For the text-containing cell, return its midpoint in (x, y) coordinate format. 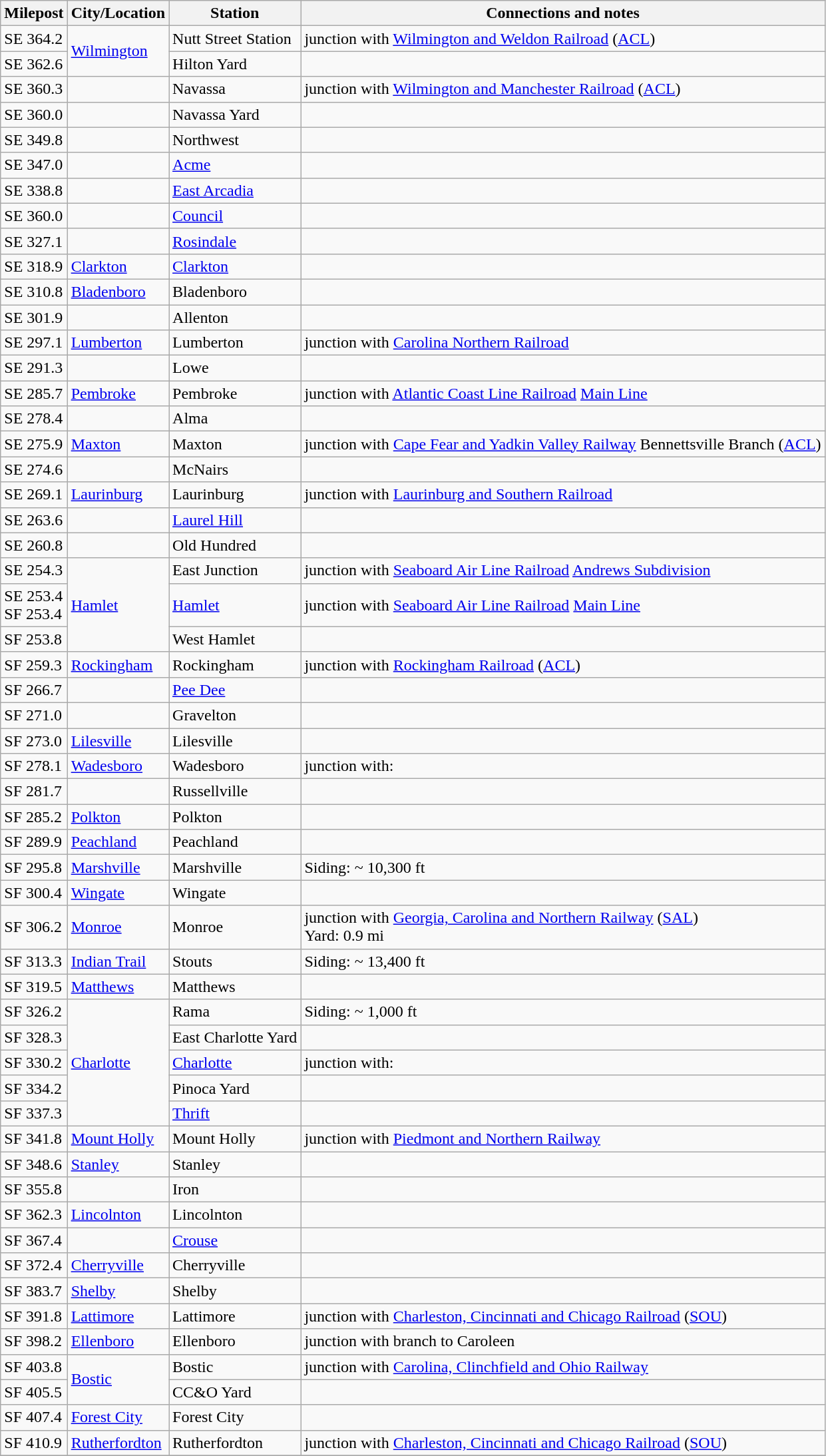
Acme (235, 165)
Thrift (235, 1113)
SF 306.2 (34, 927)
Crouse (235, 1240)
SF 285.2 (34, 817)
SE 254.3 (34, 571)
SF 328.3 (34, 1037)
Iron (235, 1190)
SF 337.3 (34, 1113)
SF 410.9 (34, 1443)
SF 330.2 (34, 1063)
CC&O Yard (235, 1392)
Pee Dee (235, 690)
Connections and notes (563, 13)
SF 273.0 (34, 741)
Stouts (235, 961)
SF 281.7 (34, 792)
Navassa Yard (235, 115)
SE 274.6 (34, 469)
SF 253.8 (34, 639)
Northwest (235, 140)
West Hamlet (235, 639)
SE 297.1 (34, 343)
SF 367.4 (34, 1240)
Allenton (235, 318)
SE 253.4SF 253.4 (34, 605)
junction with Wilmington and Manchester Railroad (ACL) (563, 89)
Siding: ~ 1,000 ft (563, 1012)
SF 289.9 (34, 842)
junction with Atlantic Coast Line Railroad Main Line (563, 393)
SE 364.2 (34, 39)
SE 285.7 (34, 393)
Pinoca Yard (235, 1088)
junction with Cape Fear and Yadkin Valley Railway Bennettsville Branch (ACL) (563, 444)
SF 319.5 (34, 987)
SE 362.6 (34, 64)
SF 266.7 (34, 690)
Old Hundred (235, 545)
SF 348.6 (34, 1164)
SF 391.8 (34, 1316)
Alma (235, 419)
SE 301.9 (34, 318)
junction with Seaboard Air Line Railroad Andrews Subdivision (563, 571)
SE 278.4 (34, 419)
SF 398.2 (34, 1341)
SE 318.9 (34, 266)
Laurel Hill (235, 520)
SF 295.8 (34, 867)
SE 275.9 (34, 444)
Russellville (235, 792)
SF 334.2 (34, 1088)
junction with Rockingham Railroad (ACL) (563, 664)
SE 349.8 (34, 140)
Milepost (34, 13)
McNairs (235, 469)
SF 341.8 (34, 1138)
junction with Piedmont and Northern Railway (563, 1138)
SE 263.6 (34, 520)
East Junction (235, 571)
East Arcadia (235, 190)
East Charlotte Yard (235, 1037)
SF 383.7 (34, 1291)
Council (235, 216)
SF 326.2 (34, 1012)
Siding: ~ 13,400 ft (563, 961)
junction with Wilmington and Weldon Railroad (ACL) (563, 39)
SE 310.8 (34, 292)
Hilton Yard (235, 64)
junction with Laurinburg and Southern Railroad (563, 495)
Nutt Street Station (235, 39)
SF 313.3 (34, 961)
junction with branch to Caroleen (563, 1341)
Rosindale (235, 241)
SF 403.8 (34, 1367)
junction with Carolina Northern Railroad (563, 343)
SF 300.4 (34, 893)
junction with Georgia, Carolina and Northern Railway (SAL)Yard: 0.9 mi (563, 927)
SE 291.3 (34, 368)
SF 362.3 (34, 1215)
Station (235, 13)
SE 269.1 (34, 495)
SF 355.8 (34, 1190)
Gravelton (235, 715)
junction with Seaboard Air Line Railroad Main Line (563, 605)
SF 278.1 (34, 766)
SE 347.0 (34, 165)
Indian Trail (118, 961)
SE 327.1 (34, 241)
SE 260.8 (34, 545)
SF 259.3 (34, 664)
Wilmington (118, 51)
City/Location (118, 13)
SE 360.3 (34, 89)
Navassa (235, 89)
Lowe (235, 368)
SF 407.4 (34, 1417)
junction with Carolina, Clinchfield and Ohio Railway (563, 1367)
SF 372.4 (34, 1266)
SE 338.8 (34, 190)
Rama (235, 1012)
SF 271.0 (34, 715)
SF 405.5 (34, 1392)
Siding: ~ 10,300 ft (563, 867)
